Detect which cell encompasses the target text, then output its [x, y] center coordinate. 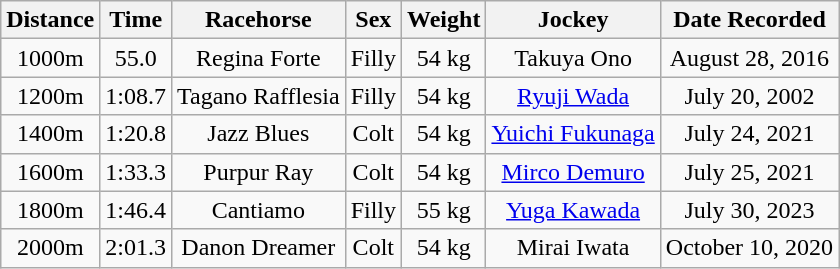
1200m [50, 96]
Yuichi Fukunaga [573, 134]
Jockey [573, 20]
Cantiamo [259, 210]
55.0 [136, 58]
Ryuji Wada [573, 96]
2000m [50, 248]
1:08.7 [136, 96]
1:33.3 [136, 172]
1:20.8 [136, 134]
Tagano Rafflesia [259, 96]
1400m [50, 134]
1000m [50, 58]
Sex [373, 20]
July 30, 2023 [749, 210]
October 10, 2020 [749, 248]
1600m [50, 172]
Racehorse [259, 20]
July 25, 2021 [749, 172]
July 20, 2002 [749, 96]
July 24, 2021 [749, 134]
Weight [444, 20]
1:46.4 [136, 210]
August 28, 2016 [749, 58]
Danon Dreamer [259, 248]
Mirco Demuro [573, 172]
Jazz Blues [259, 134]
Distance [50, 20]
1800m [50, 210]
Time [136, 20]
Mirai Iwata [573, 248]
Yuga Kawada [573, 210]
55 kg [444, 210]
Date Recorded [749, 20]
Purpur Ray [259, 172]
Takuya Ono [573, 58]
2:01.3 [136, 248]
Regina Forte [259, 58]
